Locate the cell with the specified text and output its (X, Y) center coordinate. 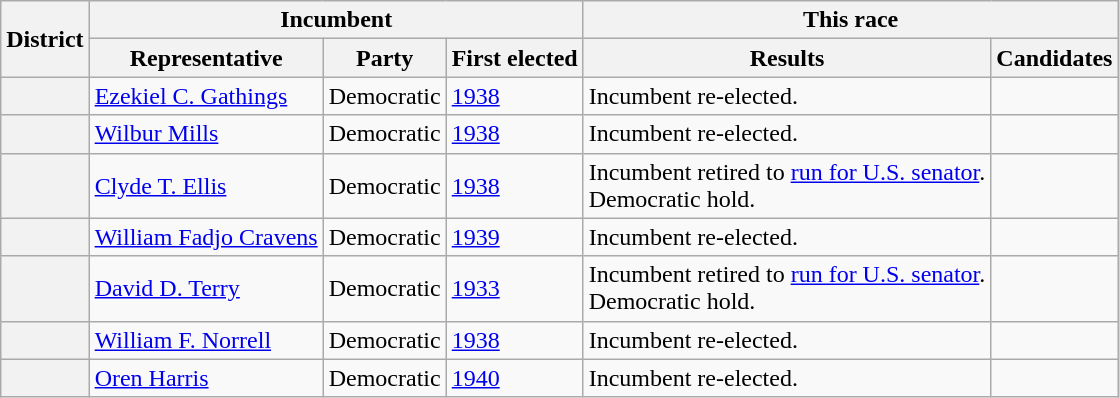
Representative (206, 58)
Results (787, 58)
1940 (514, 378)
First elected (514, 58)
David D. Terry (206, 288)
District (45, 39)
This race (850, 20)
1939 (514, 237)
1933 (514, 288)
Ezekiel C. Gathings (206, 96)
Oren Harris (206, 378)
William F. Norrell (206, 340)
Party (384, 58)
William Fadjo Cravens (206, 237)
Wilbur Mills (206, 134)
Incumbent (336, 20)
Candidates (1054, 58)
Clyde T. Ellis (206, 186)
